Detect which cell encompasses the target text, then output its (X, Y) center coordinate. 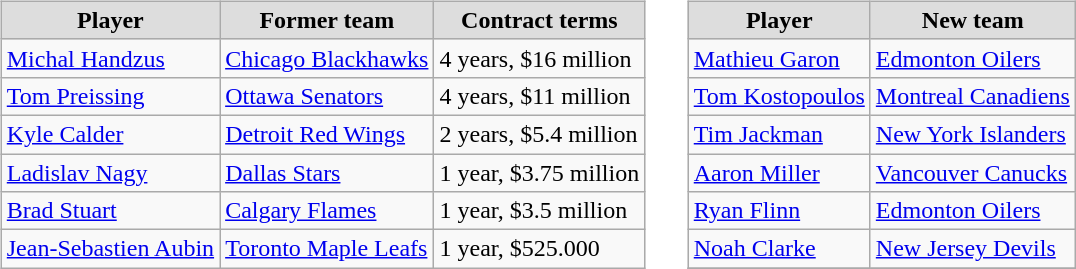
Montreal Canadiens (972, 96)
Ryan Flinn (779, 211)
Detroit Red Wings (327, 134)
Tom Preissing (110, 96)
Vancouver Canucks (972, 173)
4 years, $16 million (540, 58)
New team (972, 20)
Tom Kostopoulos (779, 96)
New York Islanders (972, 134)
New Jersey Devils (972, 249)
Ladislav Nagy (110, 173)
4 years, $11 million (540, 96)
Tim Jackman (779, 134)
Kyle Calder (110, 134)
Dallas Stars (327, 173)
Noah Clarke (779, 249)
Chicago Blackhawks (327, 58)
Brad Stuart (110, 211)
1 year, $3.75 million (540, 173)
1 year, $3.5 million (540, 211)
Former team (327, 20)
Aaron Miller (779, 173)
2 years, $5.4 million (540, 134)
Calgary Flames (327, 211)
Contract terms (540, 20)
Jean-Sebastien Aubin (110, 249)
Mathieu Garon (779, 58)
1 year, $525.000 (540, 249)
Ottawa Senators (327, 96)
Michal Handzus (110, 58)
Toronto Maple Leafs (327, 249)
